Output the (x, y) coordinate of the center of the cell containing the given text.  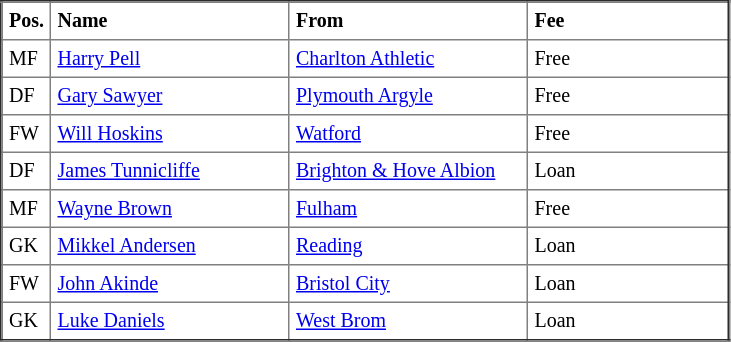
West Brom (408, 321)
Gary Sawyer (170, 96)
Watford (408, 134)
Fulham (408, 209)
From (408, 21)
Fee (629, 21)
Bristol City (408, 284)
Pos. (26, 21)
Will Hoskins (170, 134)
Harry Pell (170, 59)
Luke Daniels (170, 321)
Reading (408, 246)
James Tunnicliffe (170, 171)
Plymouth Argyle (408, 96)
Mikkel Andersen (170, 246)
Brighton & Hove Albion (408, 171)
Wayne Brown (170, 209)
Name (170, 21)
John Akinde (170, 284)
Charlton Athletic (408, 59)
